For the text-containing cell, return its midpoint in [x, y] coordinate format. 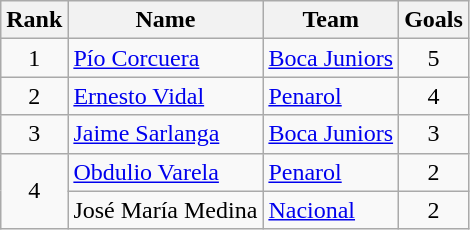
José María Medina [166, 210]
Nacional [331, 210]
Name [166, 20]
Rank [34, 20]
Team [331, 20]
Goals [434, 20]
Ernesto Vidal [166, 96]
5 [434, 58]
Jaime Sarlanga [166, 134]
1 [34, 58]
Obdulio Varela [166, 172]
Pío Corcuera [166, 58]
